Return [x, y] of the center of cell containing provided text 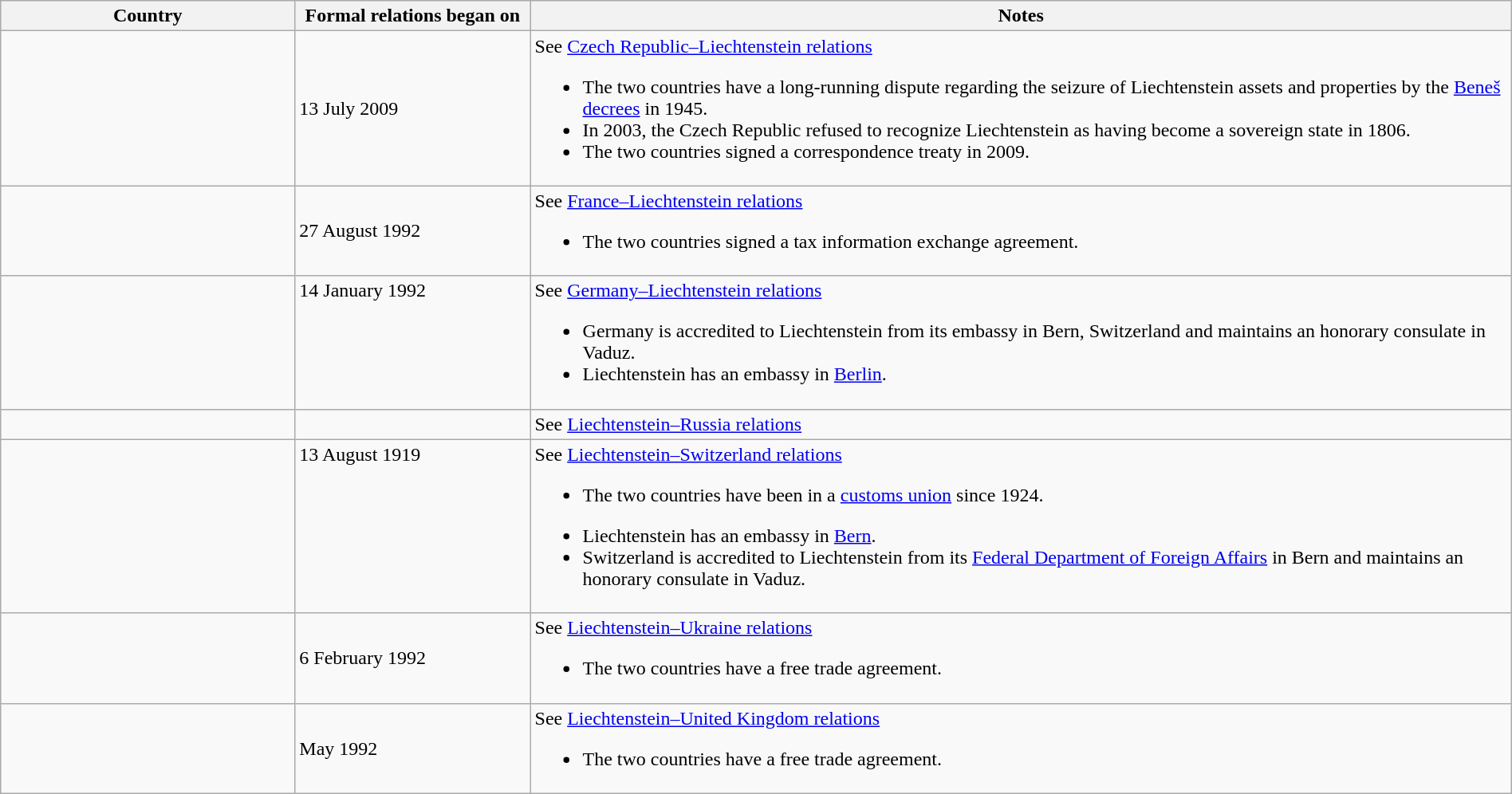
14 January 1992 [413, 343]
See Liechtenstein–Ukraine relationsThe two countries have a free trade agreement. [1021, 658]
May 1992 [413, 748]
See Liechtenstein–United Kingdom relationsThe two countries have a free trade agreement. [1021, 748]
Notes [1021, 16]
13 July 2009 [413, 108]
13 August 1919 [413, 526]
6 February 1992 [413, 658]
Country [148, 16]
27 August 1992 [413, 231]
See France–Liechtenstein relationsThe two countries signed a tax information exchange agreement. [1021, 231]
See Liechtenstein–Russia relations [1021, 424]
Formal relations began on [413, 16]
